Detect which cell encompasses the target text, then output its (X, Y) center coordinate. 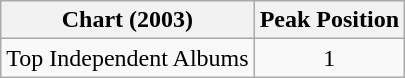
Top Independent Albums (128, 58)
1 (329, 58)
Chart (2003) (128, 20)
Peak Position (329, 20)
